Capture the cell that displays the provided text and extract its (x, y) central coordinate. 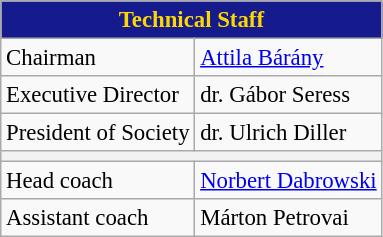
Head coach (98, 181)
Norbert Dabrowski (288, 181)
dr. Ulrich Diller (288, 133)
Executive Director (98, 95)
Chairman (98, 58)
President of Society (98, 133)
Attila Bárány (288, 58)
dr. Gábor Seress (288, 95)
Technical Staff (192, 20)
